Identify which cell holds the provided text, then report its (X, Y) central coordinate. 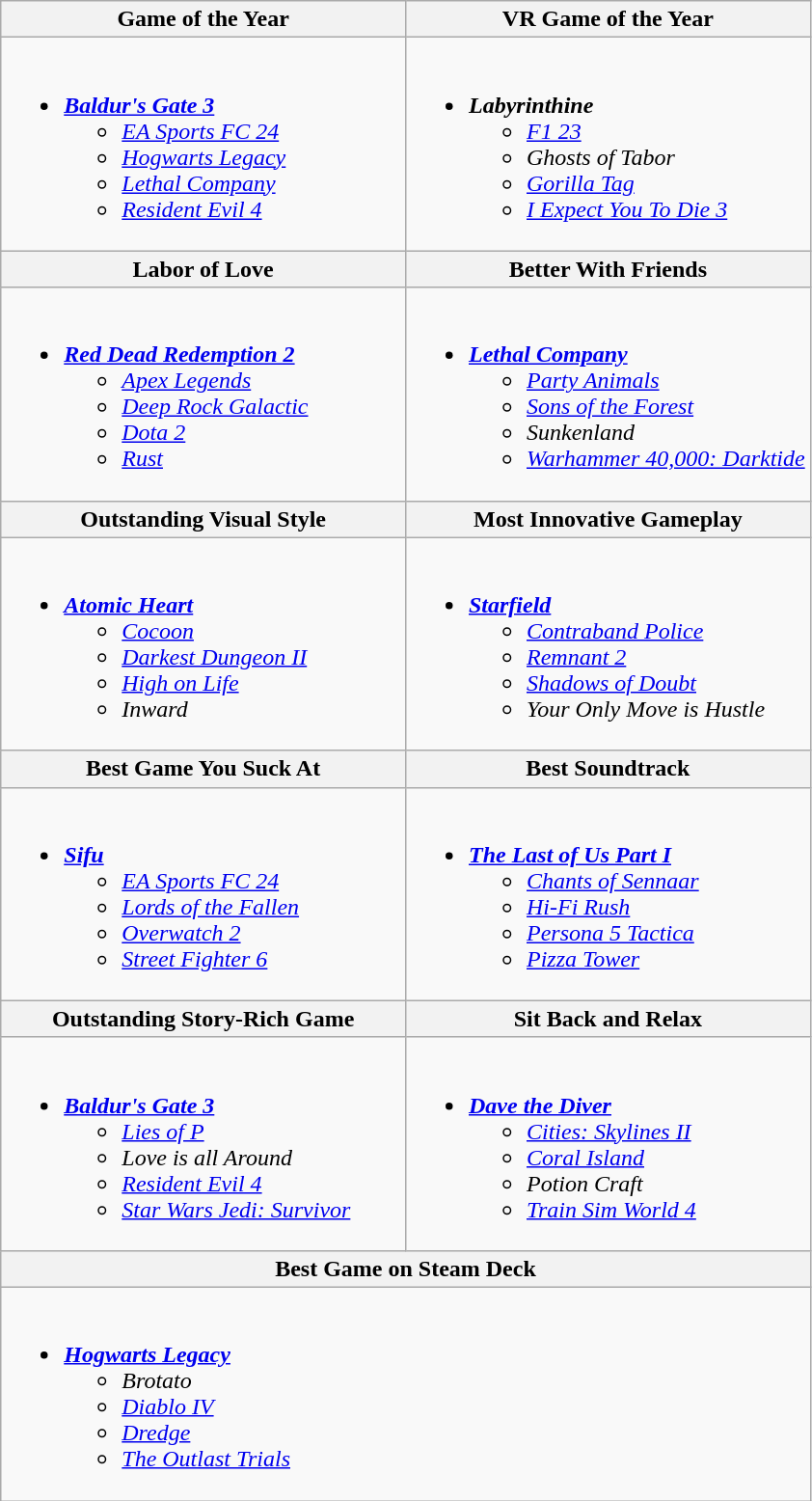
Best Game on Steam Deck (405, 1269)
Baldur's Gate 3EA Sports FC 24Hogwarts LegacyLethal CompanyResident Evil 4 (203, 145)
Atomic HeartCocoonDarkest Dungeon IIHigh on LifeInward (203, 644)
Outstanding Visual Style (203, 519)
Best Soundtrack (608, 769)
Labor of Love (203, 269)
Game of the Year (203, 19)
Outstanding Story-Rich Game (203, 1019)
VR Game of the Year (608, 19)
SifuEA Sports FC 24Lords of the FallenOverwatch 2Street Fighter 6 (203, 893)
Red Dead Redemption 2Apex LegendsDeep Rock GalacticDota 2Rust (203, 394)
LabyrinthineF1 23Ghosts of TaborGorilla TagI Expect You To Die 3 (608, 145)
StarfieldContraband PoliceRemnant 2Shadows of DoubtYour Only Move is Hustle (608, 644)
The Last of Us Part IChants of SennaarHi-Fi RushPersona 5 TacticaPizza Tower (608, 893)
Dave the DiverCities: Skylines IICoral IslandPotion CraftTrain Sim World 4 (608, 1144)
Baldur's Gate 3Lies of PLove is all AroundResident Evil 4Star Wars Jedi: Survivor (203, 1144)
Hogwarts LegacyBrotatoDiablo IVDredgeThe Outlast Trials (405, 1393)
Lethal CompanyParty AnimalsSons of the ForestSunkenlandWarhammer 40,000: Darktide (608, 394)
Best Game You Suck At (203, 769)
Most Innovative Gameplay (608, 519)
Sit Back and Relax (608, 1019)
Better With Friends (608, 269)
